Scan for the cell matching the given text and deliver its [X, Y] coordinate at center. 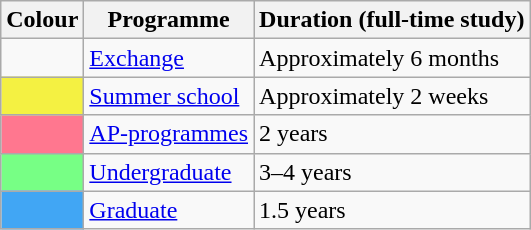
Programme [169, 20]
Exchange [169, 58]
Duration (full-time study) [392, 20]
Approximately 6 months [392, 58]
2 years [392, 134]
Graduate [169, 210]
Summer school [169, 96]
Approximately 2 weeks [392, 96]
Colour [42, 20]
3–4 years [392, 172]
AP-programmes [169, 134]
Undergraduate [169, 172]
1.5 years [392, 210]
